Capture the cell that displays the provided text and extract its [X, Y] central coordinate. 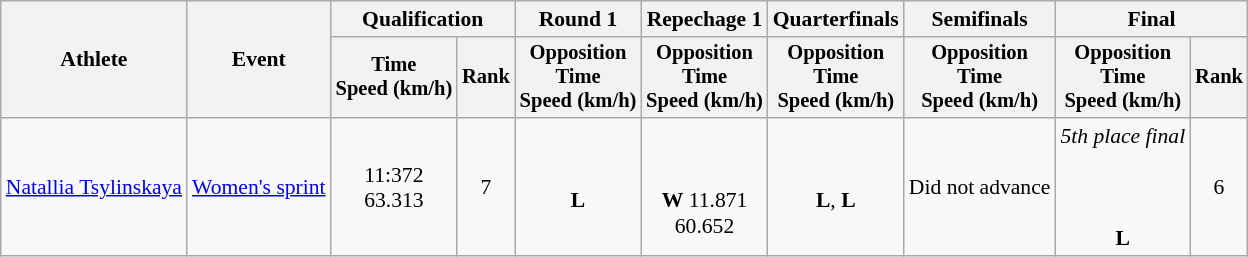
L, L [836, 187]
Semifinals [980, 19]
Final [1151, 19]
Event [259, 60]
Quarterfinals [836, 19]
W 11.87160.652 [704, 187]
Women's sprint [259, 187]
Repechage 1 [704, 19]
Did not advance [980, 187]
Natallia Tsylinskaya [94, 187]
11:37263.313 [394, 187]
Qualification [423, 19]
6 [1219, 187]
7 [486, 187]
Athlete [94, 60]
L [578, 187]
Round 1 [578, 19]
TimeSpeed (km/h) [394, 78]
5th place finalL [1122, 187]
